Find where the given text appears and provide that cell's center as [X, Y] coordinate. 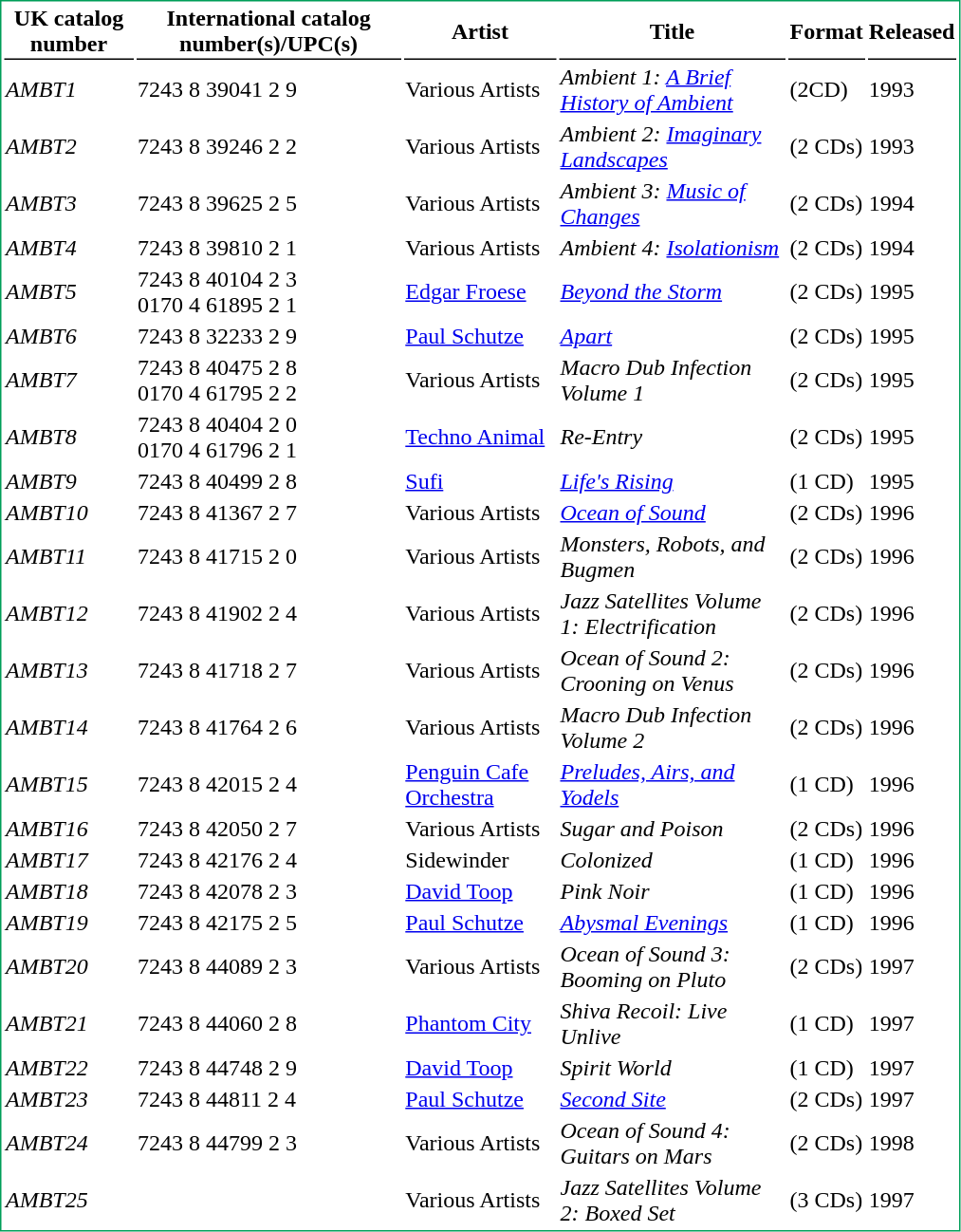
AMBT7 [68, 380]
AMBT18 [68, 891]
(3 CDs) [826, 1200]
7243 8 39625 2 5 [268, 203]
AMBT14 [68, 727]
Jazz Satellites Volume 2: Boxed Set [672, 1200]
AMBT10 [68, 513]
7243 8 44799 2 3 [268, 1143]
7243 8 39810 2 1 [268, 248]
Released [912, 31]
AMBT3 [68, 203]
Ocean of Sound [672, 513]
Colonized [672, 860]
Format [826, 31]
AMBT24 [68, 1143]
AMBT12 [68, 613]
AMBT9 [68, 481]
(2CD) [826, 89]
Pink Noir [672, 891]
International catalog number(s)/UPC(s) [268, 31]
Abysmal Evenings [672, 923]
Life's Rising [672, 481]
Monsters, Robots, and Bugmen [672, 556]
Edgar Froese [480, 292]
Second Site [672, 1099]
Penguin Cafe Orchestra [480, 784]
AMBT6 [68, 336]
AMBT22 [68, 1068]
AMBT25 [68, 1200]
AMBT23 [68, 1099]
7243 8 44748 2 9 [268, 1068]
7243 8 41718 2 7 [268, 670]
Ambient 1: A Brief History of Ambient [672, 89]
7243 8 40475 2 80170 4 61795 2 2 [268, 380]
7243 8 40499 2 8 [268, 481]
Ambient 4: Isolationism [672, 248]
Jazz Satellites Volume 1: Electrification [672, 613]
AMBT16 [68, 829]
Sufi [480, 481]
7243 8 40104 2 30170 4 61895 2 1 [268, 292]
7243 8 41902 2 4 [268, 613]
Ocean of Sound 3: Booming on Pluto [672, 966]
Beyond the Storm [672, 292]
Sidewinder [480, 860]
7243 8 44089 2 3 [268, 966]
7243 8 42078 2 3 [268, 891]
Artist [480, 31]
Preludes, Airs, and Yodels [672, 784]
AMBT2 [68, 146]
7243 8 40404 2 00170 4 61796 2 1 [268, 437]
AMBT17 [68, 860]
Techno Animal [480, 437]
AMBT5 [68, 292]
Re-Entry [672, 437]
Ocean of Sound 4: Guitars on Mars [672, 1143]
7243 8 42050 2 7 [268, 829]
Phantom City [480, 1023]
7243 8 44811 2 4 [268, 1099]
7243 8 39041 2 9 [268, 89]
7243 8 41715 2 0 [268, 556]
Spirit World [672, 1068]
AMBT19 [68, 923]
UK catalog number [68, 31]
1998 [912, 1143]
Ambient 3: Music of Changes [672, 203]
Macro Dub Infection Volume 2 [672, 727]
7243 8 42176 2 4 [268, 860]
AMBT11 [68, 556]
AMBT15 [68, 784]
7243 8 41764 2 6 [268, 727]
Apart [672, 336]
Sugar and Poison [672, 829]
AMBT21 [68, 1023]
7243 8 41367 2 7 [268, 513]
AMBT8 [68, 437]
Ambient 2: Imaginary Landscapes [672, 146]
7243 8 39246 2 2 [268, 146]
AMBT1 [68, 89]
7243 8 42015 2 4 [268, 784]
Ocean of Sound 2: Crooning on Venus [672, 670]
Title [672, 31]
AMBT20 [68, 966]
Macro Dub Infection Volume 1 [672, 380]
7243 8 32233 2 9 [268, 336]
Shiva Recoil: Live Unlive [672, 1023]
AMBT4 [68, 248]
7243 8 44060 2 8 [268, 1023]
AMBT13 [68, 670]
7243 8 42175 2 5 [268, 923]
